Capture the cell that displays the provided text and extract its (X, Y) central coordinate. 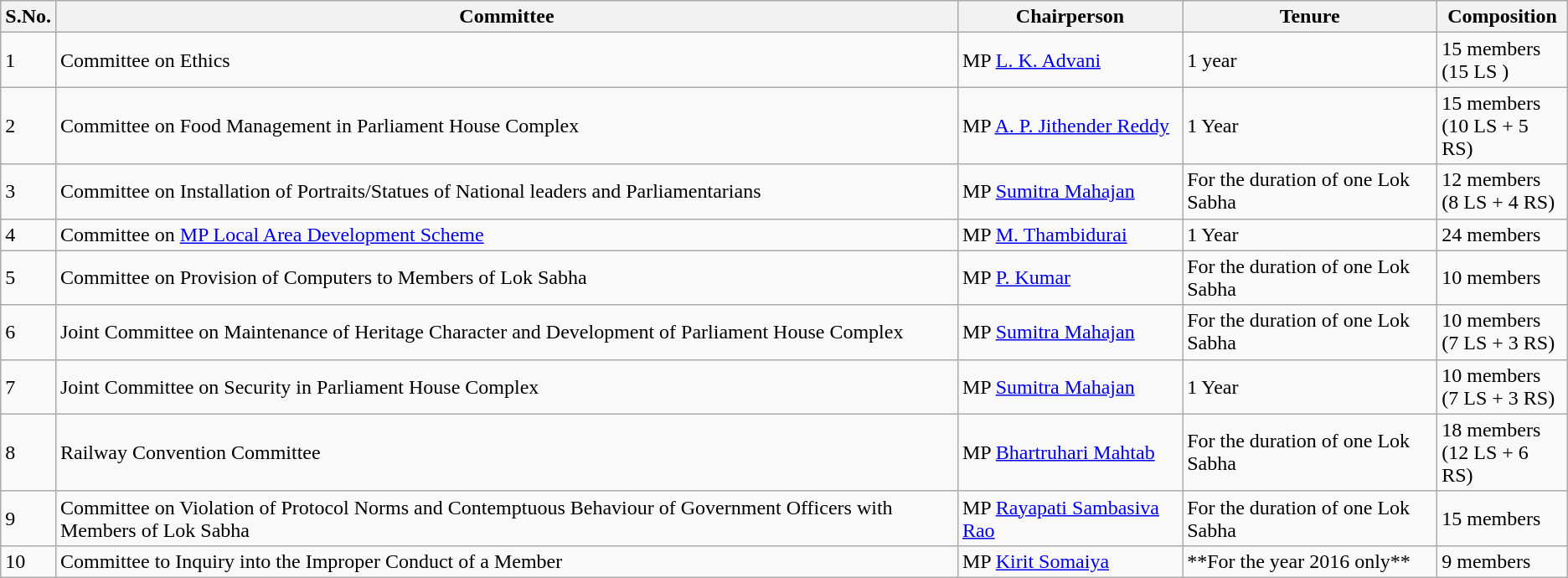
Committee on Violation of Protocol Norms and Contemptuous Behaviour of Government Officers with Members of Lok Sabha (506, 518)
MP M. Thambidurai (1070, 235)
Joint Committee on Security in Parliament House Complex (506, 387)
Committee on Installation of Portraits/Statues of National leaders and Parliamentarians (506, 191)
Committee (506, 17)
Joint Committee on Maintenance of Heritage Character and Development of Parliament House Complex (506, 332)
2 (28, 126)
MP L. K. Advani (1070, 60)
18 members(12 LS + 6 RS) (1503, 452)
MP P. Kumar (1070, 278)
9 members (1503, 561)
6 (28, 332)
Tenure (1310, 17)
12 members(8 LS + 4 RS) (1503, 191)
15 members (1503, 518)
Committee on Provision of Computers to Members of Lok Sabha (506, 278)
3 (28, 191)
4 (28, 235)
MP A. P. Jithender Reddy (1070, 126)
10 (28, 561)
Committee on Food Management in Parliament House Complex (506, 126)
Committee on Ethics (506, 60)
9 (28, 518)
15 members(10 LS + 5 RS) (1503, 126)
15 members(15 LS ) (1503, 60)
1 year (1310, 60)
24 members (1503, 235)
5 (28, 278)
Composition (1503, 17)
**For the year 2016 only** (1310, 561)
1 (28, 60)
Railway Convention Committee (506, 452)
10 members (1503, 278)
Committee on MP Local Area Development Scheme (506, 235)
8 (28, 452)
MP Rayapati Sambasiva Rao (1070, 518)
7 (28, 387)
MP Kirit Somaiya (1070, 561)
Committee to Inquiry into the Improper Conduct of a Member (506, 561)
MP Bhartruhari Mahtab (1070, 452)
Chairperson (1070, 17)
S.No. (28, 17)
